Return the (x, y) coordinate for the center point of the cell that contains the specified text.  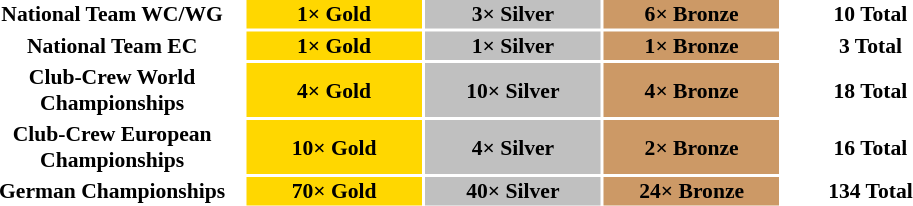
4× Silver (513, 147)
4× Bronze (692, 90)
4× Gold (334, 90)
40× Silver (513, 191)
1× Silver (513, 46)
10× Gold (334, 147)
6× Bronze (692, 14)
70× Gold (334, 191)
1× Bronze (692, 46)
3× Silver (513, 14)
10× Silver (513, 90)
24× Bronze (692, 191)
2× Bronze (692, 147)
